Determine the (X, Y) coordinate at the center of the cell enclosing the given text.  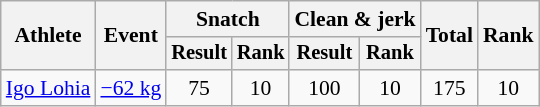
100 (324, 88)
Clean & jerk (354, 19)
Snatch (228, 19)
Total (450, 36)
75 (199, 88)
Igo Lohia (48, 88)
Athlete (48, 36)
−62 kg (130, 88)
Event (130, 36)
175 (450, 88)
